Locate the cell with the specified text and output its [X, Y] center coordinate. 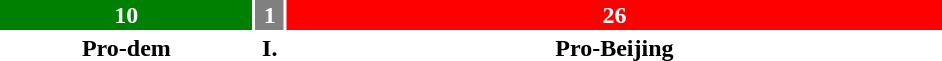
10 [126, 15]
1 [270, 15]
26 [614, 15]
